Identify which cell holds the provided text, then report its [X, Y] central coordinate. 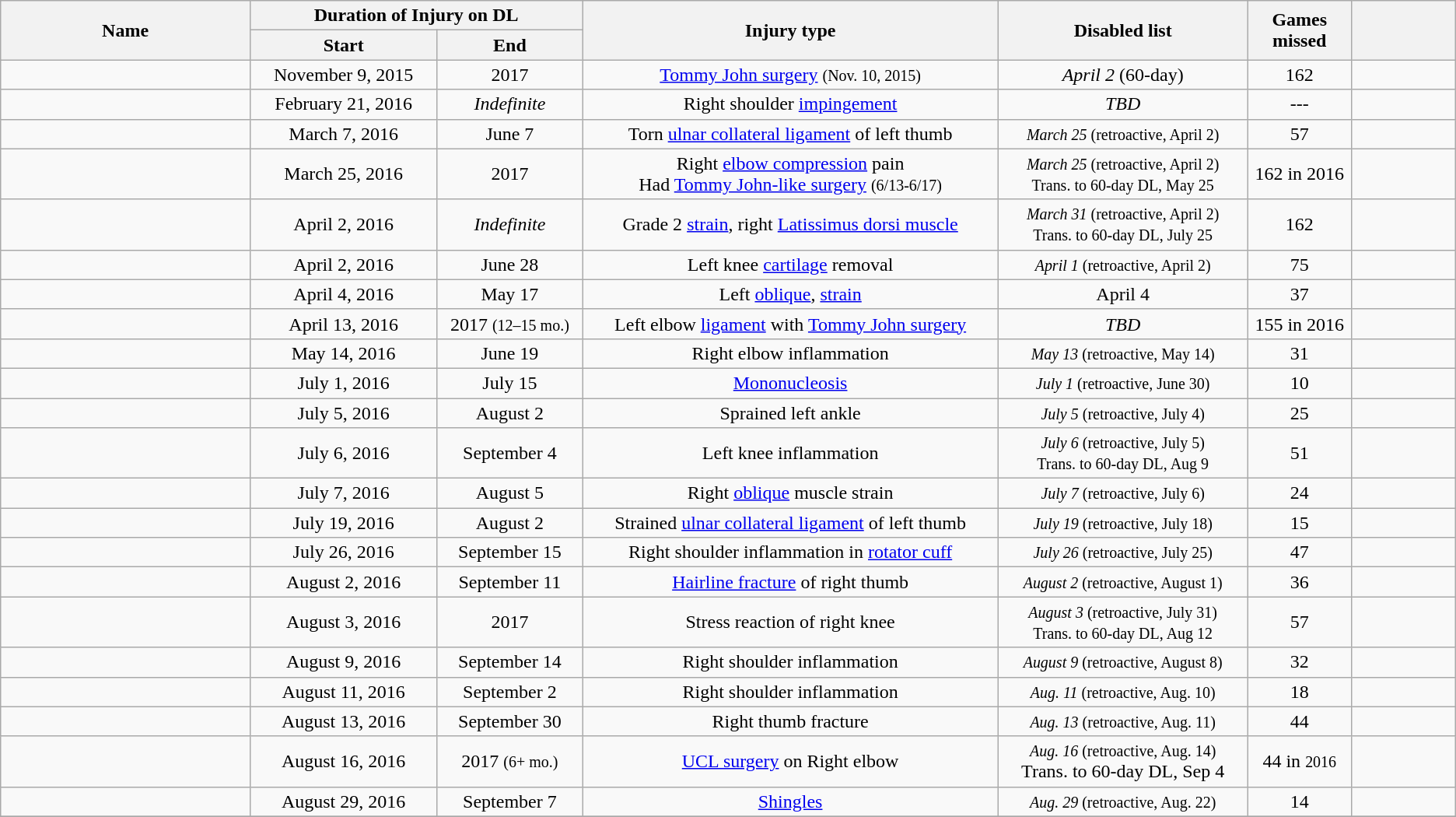
September 30 [510, 721]
36 [1300, 582]
Left elbow ligament with Tommy John surgery [790, 324]
31 [1300, 353]
May 14, 2016 [343, 353]
24 [1300, 493]
Left knee inflammation [790, 453]
April 4, 2016 [343, 294]
15 [1300, 523]
Disabled list [1123, 30]
June 7 [510, 134]
September 2 [510, 692]
August 9 (retroactive, August 8) [1123, 662]
May 17 [510, 294]
Games missed [1300, 30]
37 [1300, 294]
75 [1300, 265]
September 15 [510, 552]
August 3, 2016 [343, 622]
Sprained left ankle [790, 413]
July 7, 2016 [343, 493]
July 6, 2016 [343, 453]
Injury type [790, 30]
10 [1300, 383]
March 25 (retroactive, April 2)Trans. to 60-day DL, May 25 [1123, 174]
Duration of Injury on DL [416, 16]
32 [1300, 662]
July 1, 2016 [343, 383]
2017 (12–15 mo.) [510, 324]
Stress reaction of right knee [790, 622]
51 [1300, 453]
Hairline fracture of right thumb [790, 582]
44 [1300, 721]
Right thumb fracture [790, 721]
2017 (6+ mo.) [510, 761]
Left knee cartilage removal [790, 265]
July 15 [510, 383]
August 11, 2016 [343, 692]
November 9, 2015 [343, 75]
September 11 [510, 582]
May 13 (retroactive, May 14) [1123, 353]
Shingles [790, 801]
July 26, 2016 [343, 552]
April 2 (60-day) [1123, 75]
155 in 2016 [1300, 324]
Start [343, 45]
July 6 (retroactive, July 5)Trans. to 60-day DL, Aug 9 [1123, 453]
Aug. 11 (retroactive, Aug. 10) [1123, 692]
March 7, 2016 [343, 134]
April 1 (retroactive, April 2) [1123, 265]
25 [1300, 413]
Right shoulder inflammation in rotator cuff [790, 552]
Right elbow compression pain Had Tommy John-like surgery (6/13-6/17) [790, 174]
August 29, 2016 [343, 801]
End [510, 45]
August 2 (retroactive, August 1) [1123, 582]
14 [1300, 801]
18 [1300, 692]
Right shoulder impingement [790, 104]
March 25 (retroactive, April 2) [1123, 134]
July 19, 2016 [343, 523]
July 7 (retroactive, July 6) [1123, 493]
Aug. 13 (retroactive, Aug. 11) [1123, 721]
July 5, 2016 [343, 413]
Right elbow inflammation [790, 353]
April 13, 2016 [343, 324]
Aug. 29 (retroactive, Aug. 22) [1123, 801]
March 31 (retroactive, April 2) Trans. to 60-day DL, July 25 [1123, 224]
Right oblique muscle strain [790, 493]
September 14 [510, 662]
44 in 2016 [1300, 761]
February 21, 2016 [343, 104]
47 [1300, 552]
July 19 (retroactive, July 18) [1123, 523]
UCL surgery on Right elbow [790, 761]
June 19 [510, 353]
July 1 (retroactive, June 30) [1123, 383]
September 7 [510, 801]
162 in 2016 [1300, 174]
July 26 (retroactive, July 25) [1123, 552]
August 5 [510, 493]
July 5 (retroactive, July 4) [1123, 413]
--- [1300, 104]
Mononucleosis [790, 383]
Grade 2 strain, right Latissimus dorsi muscle [790, 224]
August 2, 2016 [343, 582]
Left oblique, strain [790, 294]
Torn ulnar collateral ligament of left thumb [790, 134]
Strained ulnar collateral ligament of left thumb [790, 523]
April 4 [1123, 294]
August 13, 2016 [343, 721]
August 16, 2016 [343, 761]
Aug. 16 (retroactive, Aug. 14)Trans. to 60-day DL, Sep 4 [1123, 761]
Name [126, 30]
March 25, 2016 [343, 174]
August 3 (retroactive, July 31) Trans. to 60-day DL, Aug 12 [1123, 622]
Tommy John surgery (Nov. 10, 2015) [790, 75]
September 4 [510, 453]
August 9, 2016 [343, 662]
June 28 [510, 265]
